From the cell containing the given text, extract its center point as [X, Y] coordinate. 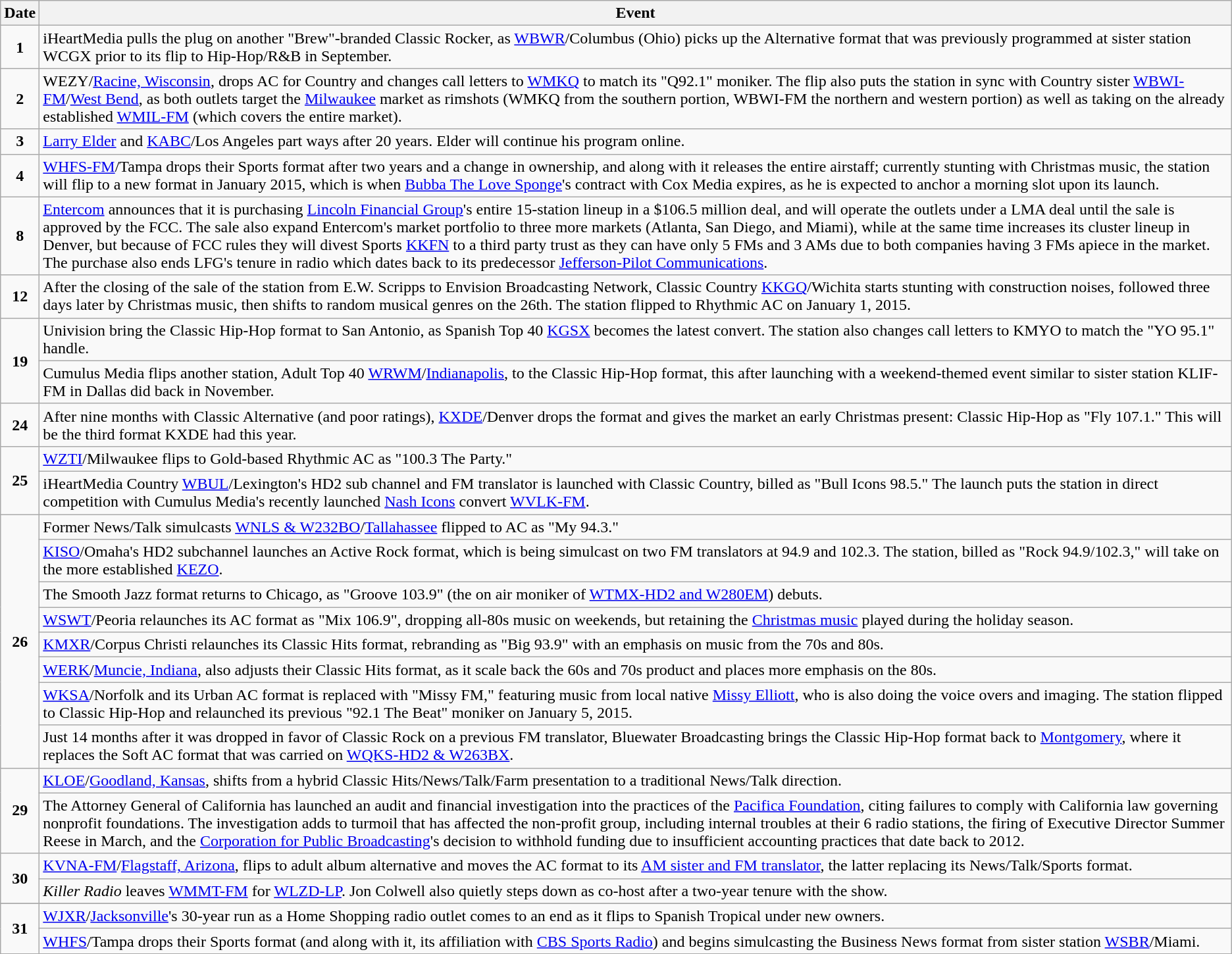
4 [20, 175]
24 [20, 425]
WZTI/Milwaukee flips to Gold-based Rhythmic AC as "100.3 The Party." [636, 459]
KMXR/Corpus Christi relaunches its Classic Hits format, rebranding as "Big 93.9" with an emphasis on music from the 70s and 80s. [636, 645]
8 [20, 236]
WJXR/Jacksonville's 30-year run as a Home Shopping radio outlet comes to an end as it flips to Spanish Tropical under new owners. [636, 916]
12 [20, 296]
2 [20, 99]
Killer Radio leaves WMMT-FM for WLZD-LP. Jon Colwell also quietly steps down as co-host after a two-year tenure with the show. [636, 891]
25 [20, 480]
KLOE/Goodland, Kansas, shifts from a hybrid Classic Hits/News/Talk/Farm presentation to a traditional News/Talk direction. [636, 780]
Larry Elder and KABC/Los Angeles part ways after 20 years. Elder will continue his program online. [636, 141]
30 [20, 878]
Date [20, 13]
1 [20, 47]
The Smooth Jazz format returns to Chicago, as "Groove 103.9" (the on air moniker of WTMX-HD2 and W280EM) debuts. [636, 595]
3 [20, 141]
Event [636, 13]
26 [20, 641]
19 [20, 361]
Former News/Talk simulcasts WNLS & W232BO/Tallahassee flipped to AC as "My 94.3." [636, 527]
WERK/Muncie, Indiana, also adjusts their Classic Hits format, as it scale back the 60s and 70s product and places more emphasis on the 80s. [636, 670]
29 [20, 811]
31 [20, 928]
